Scan for the cell matching the given text and deliver its [X, Y] coordinate at center. 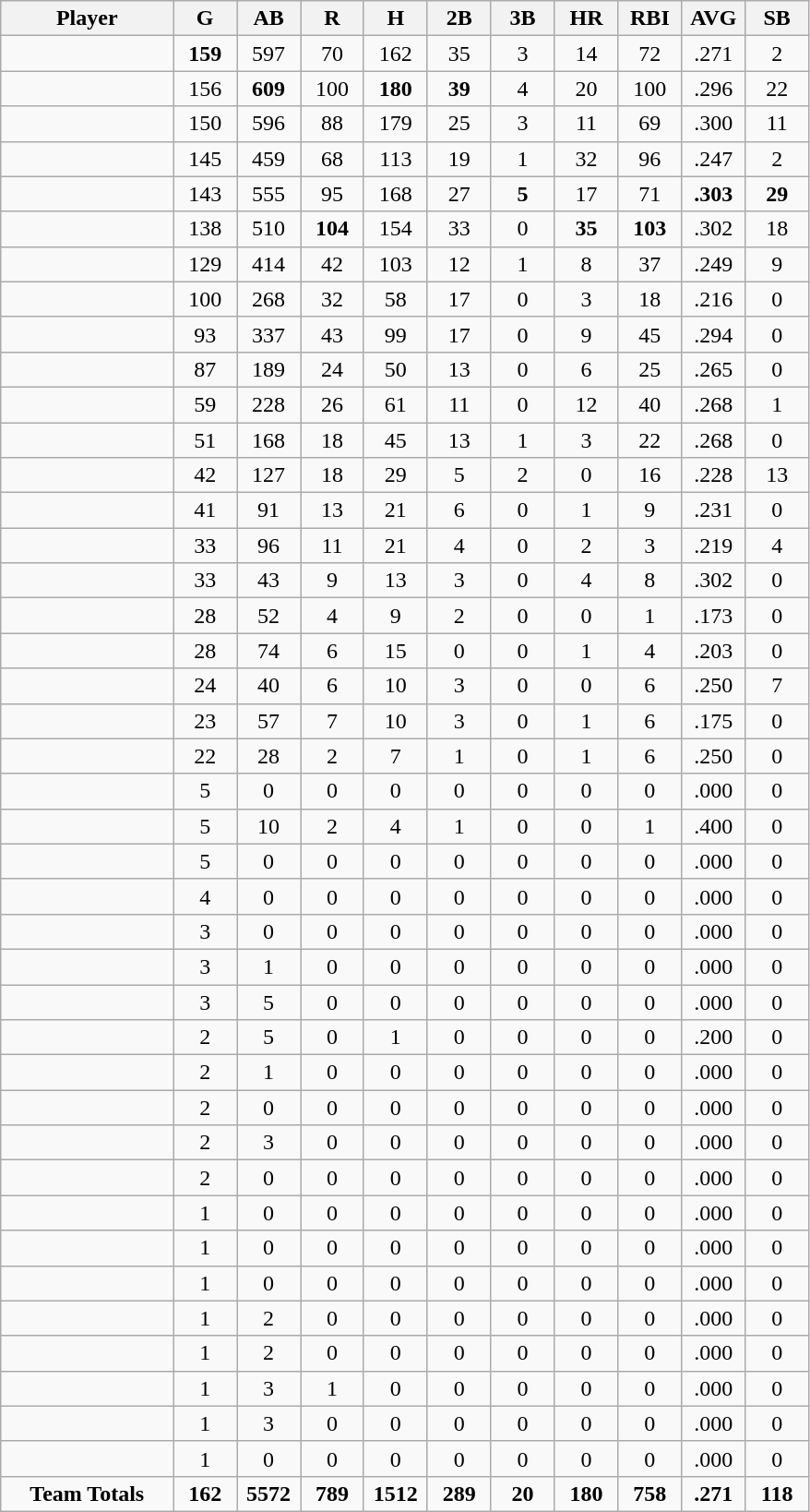
118 [777, 1494]
G [205, 18]
Player [87, 18]
150 [205, 124]
510 [269, 229]
143 [205, 194]
99 [395, 334]
Team Totals [87, 1494]
129 [205, 264]
15 [395, 651]
.175 [714, 721]
.173 [714, 616]
74 [269, 651]
AB [269, 18]
68 [332, 159]
69 [649, 124]
91 [269, 510]
156 [205, 89]
26 [332, 404]
59 [205, 404]
1512 [395, 1494]
27 [459, 194]
R [332, 18]
789 [332, 1494]
RBI [649, 18]
51 [205, 440]
71 [649, 194]
95 [332, 194]
.249 [714, 264]
57 [269, 721]
268 [269, 299]
138 [205, 229]
758 [649, 1494]
61 [395, 404]
596 [269, 124]
72 [649, 54]
41 [205, 510]
19 [459, 159]
87 [205, 369]
70 [332, 54]
HR [587, 18]
609 [269, 89]
.228 [714, 475]
39 [459, 89]
.200 [714, 1038]
.300 [714, 124]
37 [649, 264]
228 [269, 404]
104 [332, 229]
154 [395, 229]
179 [395, 124]
.216 [714, 299]
127 [269, 475]
.303 [714, 194]
5572 [269, 1494]
3B [522, 18]
23 [205, 721]
.247 [714, 159]
.294 [714, 334]
.400 [714, 826]
.219 [714, 546]
113 [395, 159]
58 [395, 299]
414 [269, 264]
AVG [714, 18]
.265 [714, 369]
.231 [714, 510]
159 [205, 54]
50 [395, 369]
289 [459, 1494]
.296 [714, 89]
459 [269, 159]
189 [269, 369]
93 [205, 334]
2B [459, 18]
555 [269, 194]
337 [269, 334]
16 [649, 475]
H [395, 18]
597 [269, 54]
SB [777, 18]
14 [587, 54]
145 [205, 159]
88 [332, 124]
.203 [714, 651]
52 [269, 616]
